Provide the [X, Y] coordinate of the cell's center where the given text is located.  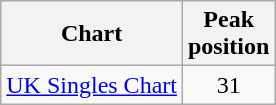
31 [228, 85]
Chart [92, 34]
Peakposition [228, 34]
UK Singles Chart [92, 85]
